Output the (X, Y) coordinate of the center of the cell containing the given text.  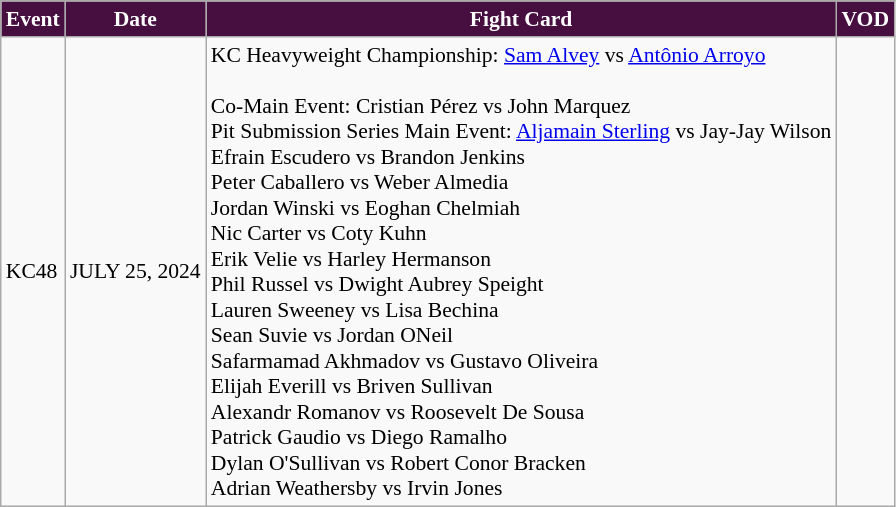
JULY 25, 2024 (136, 272)
Fight Card (522, 19)
Date (136, 19)
KC48 (33, 272)
VOD (865, 19)
Event (33, 19)
